Scan for the cell matching the given text and deliver its [X, Y] coordinate at center. 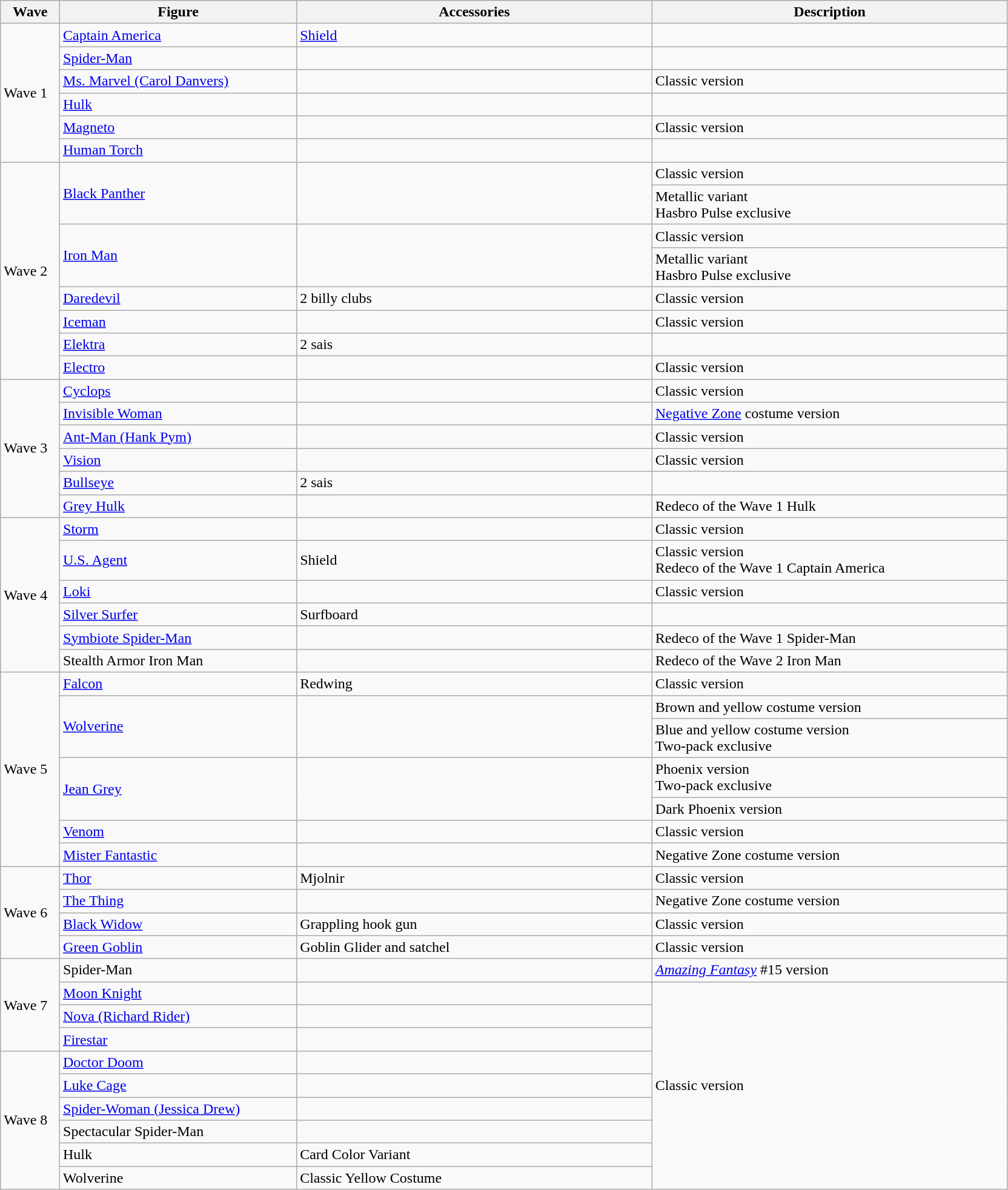
Invisible Woman [178, 414]
Nova (Richard Rider) [178, 1016]
Storm [178, 529]
The Thing [178, 901]
Jean Grey [178, 789]
Thor [178, 878]
Loki [178, 591]
Classic versionRedeco of the Wave 1 Captain America [830, 560]
Wave 8 [30, 1120]
Redwing [475, 683]
Falcon [178, 683]
Wave 1 [30, 93]
Amazing Fantasy #15 version [830, 970]
Iron Man [178, 256]
Description [830, 12]
Classic Yellow Costume [475, 1178]
Luke Cage [178, 1085]
Blue and yellow costume versionTwo-pack exclusive [830, 738]
Goblin Glider and satchel [475, 947]
Wave 5 [30, 769]
Daredevil [178, 298]
Electro [178, 368]
Wave [30, 12]
Moon Knight [178, 993]
Wave 3 [30, 448]
Symbiote Spider-Man [178, 637]
Wave 6 [30, 912]
Wave 2 [30, 270]
Figure [178, 12]
Mister Fantastic [178, 855]
Redeco of the Wave 1 Hulk [830, 506]
Wave 7 [30, 1005]
Black Panther [178, 193]
Grappling hook gun [475, 924]
Phoenix versionTwo-pack exclusive [830, 778]
Venom [178, 832]
Green Goblin [178, 947]
Brown and yellow costume version [830, 707]
Spectacular Spider-Man [178, 1132]
2 billy clubs [475, 298]
Ant-Man (Hank Pym) [178, 437]
Spider-Woman (Jessica Drew) [178, 1108]
Doctor Doom [178, 1062]
U.S. Agent [178, 560]
Grey Hulk [178, 506]
Bullseye [178, 483]
Captain America [178, 35]
Firestar [178, 1039]
Card Color Variant [475, 1155]
Stealth Armor Iron Man [178, 660]
Accessories [475, 12]
Dark Phoenix version [830, 809]
Mjolnir [475, 878]
Wave 4 [30, 595]
Human Torch [178, 150]
Silver Surfer [178, 614]
Iceman [178, 322]
Elektra [178, 345]
Vision [178, 460]
Surfboard [475, 614]
Ms. Marvel (Carol Danvers) [178, 81]
Magneto [178, 127]
Black Widow [178, 924]
Redeco of the Wave 1 Spider-Man [830, 637]
Cyclops [178, 391]
Redeco of the Wave 2 Iron Man [830, 660]
